Identify which cell holds the provided text, then report its [X, Y] central coordinate. 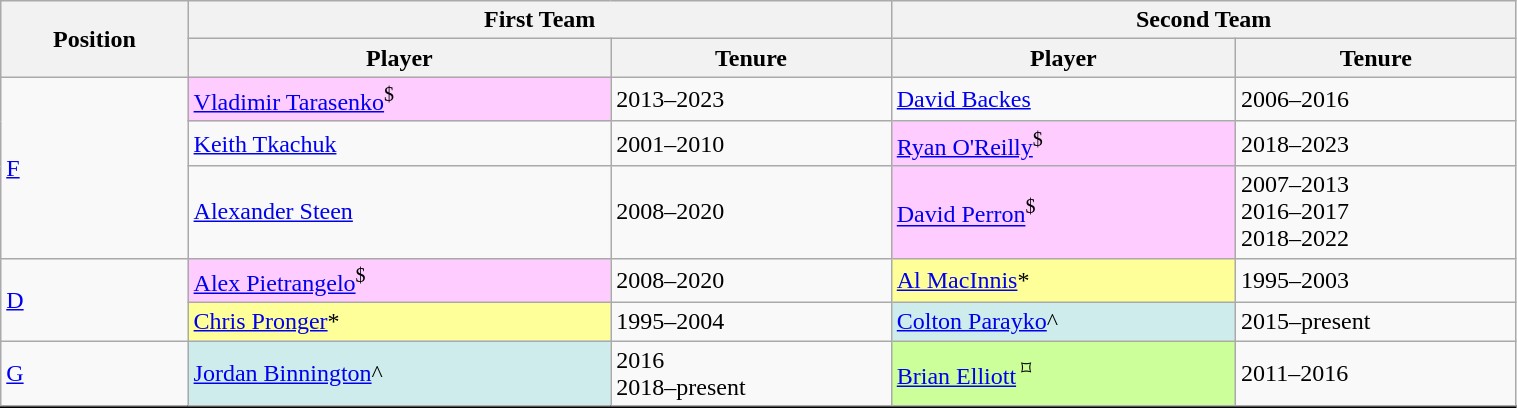
Chris Pronger* [400, 322]
David Perron$ [1063, 212]
1995–2004 [751, 322]
G [94, 374]
Alex Pietrangelo$ [400, 280]
2011–2016 [1376, 374]
Vladimir Tarasenko$ [400, 100]
Brian Elliott ⌑ [1063, 374]
Position [94, 39]
Jordan Binnington^ [400, 374]
2013–2023 [751, 100]
F [94, 168]
2006–2016 [1376, 100]
Alexander Steen [400, 212]
2001–2010 [751, 144]
2015–present [1376, 322]
1995–2003 [1376, 280]
Colton Parayko^ [1063, 322]
Al MacInnis* [1063, 280]
2007–20132016–20172018–2022 [1376, 212]
20162018–present [751, 374]
Keith Tkachuk [400, 144]
First Team [540, 20]
D [94, 300]
Ryan O'Reilly$ [1063, 144]
Second Team [1204, 20]
2018–2023 [1376, 144]
David Backes [1063, 100]
